Pinpoint the cell where the given text exists, returning its (x, y) midpoint coordinate. 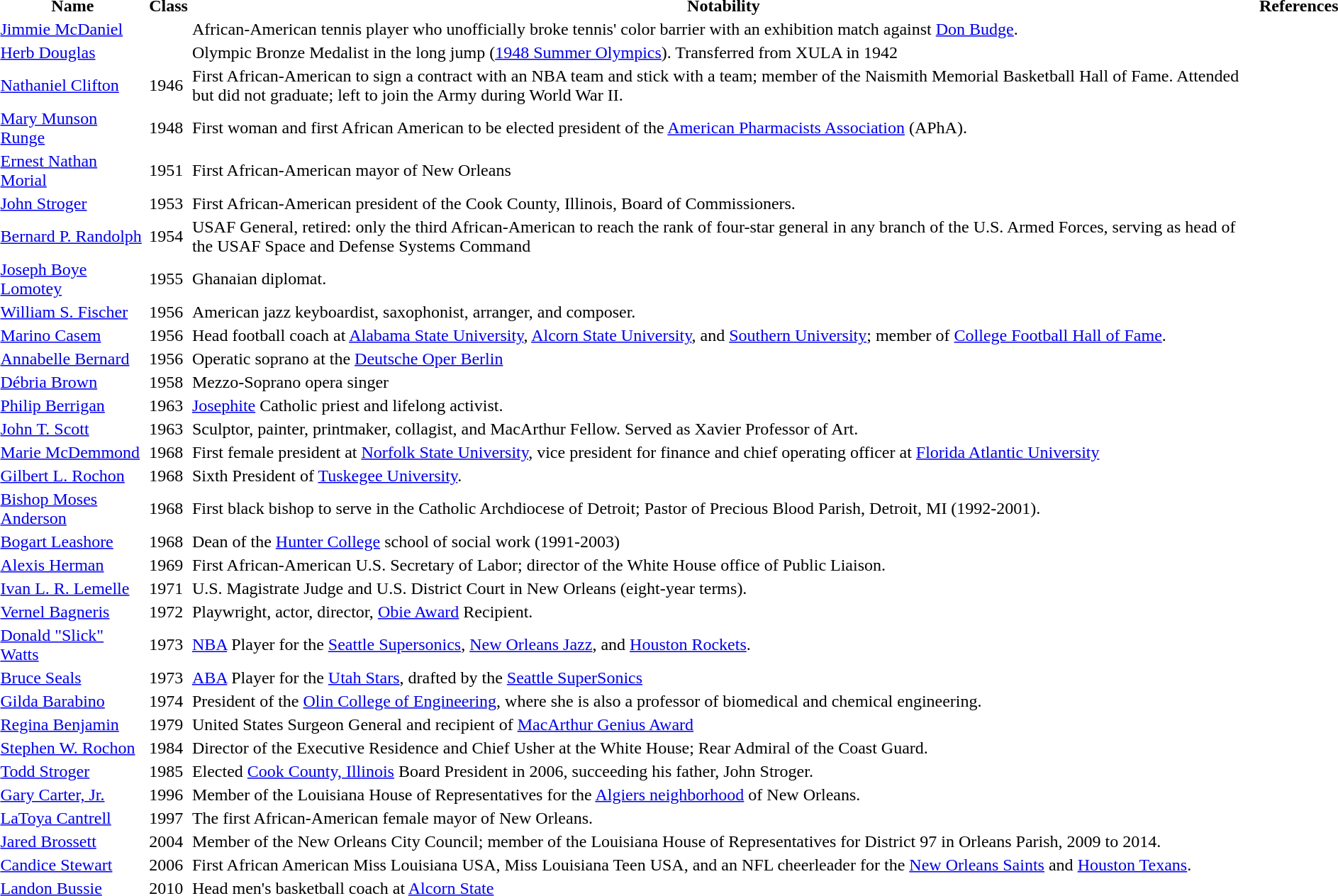
1953 (169, 203)
1974 (169, 701)
First black bishop to serve in the Catholic Archdiocese of Detroit; Pastor of Precious Blood Parish, Detroit, MI (1992-2001). (723, 509)
The first African-American female mayor of New Orleans. (723, 818)
American jazz keyboardist, saxophonist, arranger, and composer. (723, 312)
ABA Player for the Utah Stars, drafted by the Seattle SuperSonics (723, 678)
2004 (169, 841)
1971 (169, 588)
Dean of the Hunter College school of social work (1991-2003) (723, 542)
1972 (169, 612)
Elected Cook County, Illinois Board President in 2006, succeeding his father, John Stroger. (723, 771)
First African-American U.S. Secretary of Labor; director of the White House office of Public Liaison. (723, 565)
Member of the Louisiana House of Representatives for the Algiers neighborhood of New Orleans. (723, 795)
NBA Player for the Seattle Supersonics, New Orleans Jazz, and Houston Rockets. (723, 645)
President of the Olin College of Engineering, where she is also a professor of biomedical and chemical engineering. (723, 701)
First African American Miss Louisiana USA, Miss Louisiana Teen USA, and an NFL cheerleader for the New Orleans Saints and Houston Texans. (723, 865)
1955 (169, 279)
United States Surgeon General and recipient of MacArthur Genius Award (723, 724)
1997 (169, 818)
1979 (169, 724)
Mezzo-Soprano opera singer (723, 382)
1954 (169, 237)
Ghanaian diplomat. (723, 279)
Member of the New Orleans City Council; member of the Louisiana House of Representatives for District 97 in Orleans Parish, 2009 to 2014. (723, 841)
1969 (169, 565)
1984 (169, 748)
Playwright, actor, director, Obie Award Recipient. (723, 612)
Operatic soprano at the Deutsche Oper Berlin (723, 359)
1951 (169, 170)
Sculptor, painter, printmaker, collagist, and MacArthur Fellow. Served as Xavier Professor of Art. (723, 429)
1946 (169, 85)
First female president at Norfolk State University, vice president for finance and chief operating officer at Florida Atlantic University (723, 452)
African-American tennis player who unofficially broke tennis' color barrier with an exhibition match against Don Budge. (723, 29)
Sixth President of Tuskegee University. (723, 476)
1985 (169, 771)
1948 (169, 128)
First woman and first African American to be elected president of the American Pharmacists Association (APhA). (723, 128)
U.S. Magistrate Judge and U.S. District Court in New Orleans (eight-year terms). (723, 588)
1958 (169, 382)
First African-American mayor of New Orleans (723, 170)
First African-American president of the Cook County, Illinois, Board of Commissioners. (723, 203)
Head football coach at Alabama State University, Alcorn State University, and Southern University; member of College Football Hall of Fame. (723, 335)
1996 (169, 795)
2006 (169, 865)
Olympic Bronze Medalist in the long jump (1948 Summer Olympics). Transferred from XULA in 1942 (723, 52)
Director of the Executive Residence and Chief Usher at the White House; Rear Admiral of the Coast Guard. (723, 748)
Josephite Catholic priest and lifelong activist. (723, 405)
